Find where the given text appears and provide that cell's center as (X, Y) coordinate. 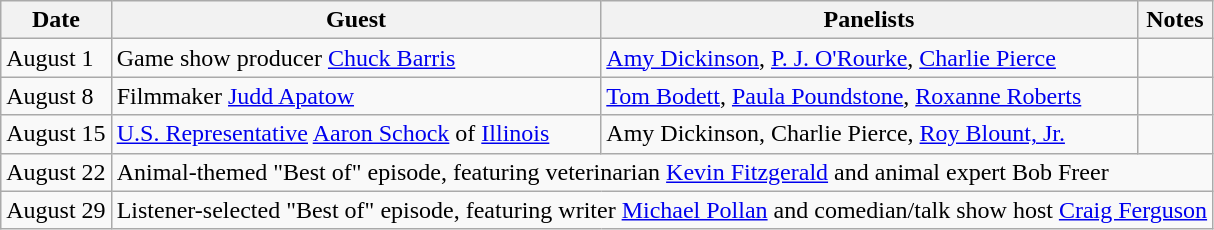
Filmmaker Judd Apatow (356, 96)
Amy Dickinson, Charlie Pierce, Roy Blount, Jr. (869, 134)
August 1 (56, 58)
Animal-themed "Best of" episode, featuring veterinarian Kevin Fitzgerald and animal expert Bob Freer (662, 172)
Guest (356, 20)
Game show producer Chuck Barris (356, 58)
August 8 (56, 96)
Notes (1175, 20)
Date (56, 20)
U.S. Representative Aaron Schock of Illinois (356, 134)
Amy Dickinson, P. J. O'Rourke, Charlie Pierce (869, 58)
Tom Bodett, Paula Poundstone, Roxanne Roberts (869, 96)
August 15 (56, 134)
Panelists (869, 20)
August 29 (56, 210)
August 22 (56, 172)
Listener-selected "Best of" episode, featuring writer Michael Pollan and comedian/talk show host Craig Ferguson (662, 210)
